Find where the given text appears and provide that cell's center as [x, y] coordinate. 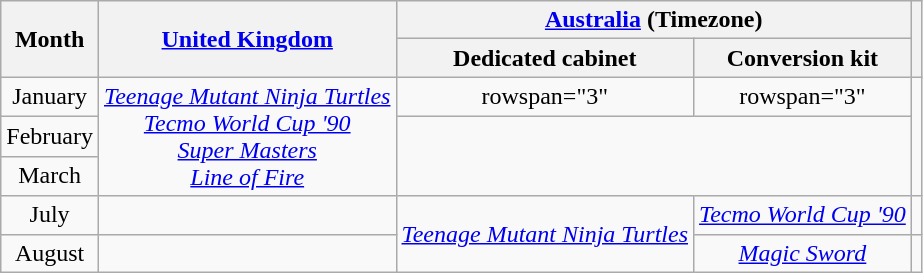
Magic Sword [803, 253]
Conversion kit [803, 58]
January [50, 97]
Australia (Timezone) [654, 20]
August [50, 253]
Dedicated cabinet [545, 58]
Month [50, 39]
United Kingdom [247, 39]
July [50, 215]
Teenage Mutant Ninja Turtles Tecmo World Cup '90 Super Masters Line of Fire [247, 136]
February [50, 137]
Tecmo World Cup '90 [803, 215]
Teenage Mutant Ninja Turtles [545, 234]
March [50, 176]
